Return [x, y] of the center of cell containing provided text 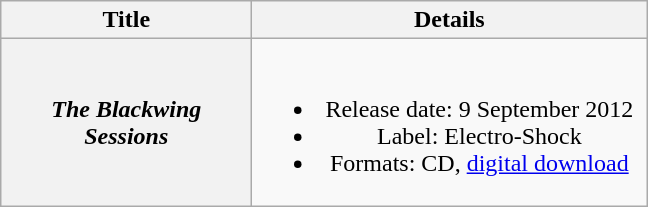
Details [450, 20]
Release date: 9 September 2012Label: Electro-ShockFormats: CD, digital download [450, 122]
Title [126, 20]
The Blackwing Sessions [126, 122]
